From the cell containing the given text, extract its center point as [x, y] coordinate. 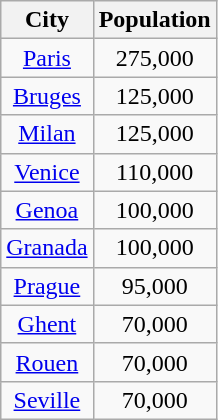
Prague [47, 286]
Rouen [47, 362]
Paris [47, 58]
City [47, 20]
Venice [47, 172]
Population [154, 20]
Bruges [47, 96]
275,000 [154, 58]
95,000 [154, 286]
Milan [47, 134]
Seville [47, 400]
Ghent [47, 324]
Granada [47, 248]
Genoa [47, 210]
110,000 [154, 172]
